Extract the (X, Y) coordinate from the center of the cell holding the provided text.  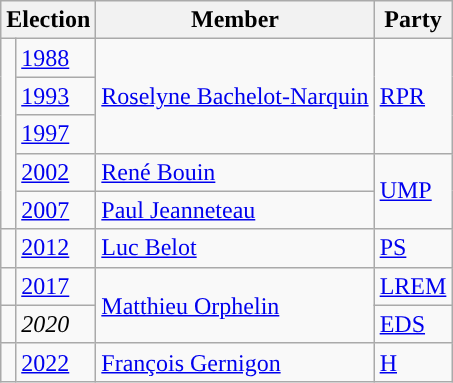
2022 (56, 362)
PS (413, 248)
1988 (56, 58)
1997 (56, 134)
Member (235, 20)
2002 (56, 172)
EDS (413, 324)
Luc Belot (235, 248)
UMP (413, 191)
Party (413, 20)
Roselyne Bachelot-Narquin (235, 96)
2017 (56, 286)
1993 (56, 96)
Paul Jeanneteau (235, 210)
H (413, 362)
François Gernigon (235, 362)
2020 (56, 324)
Election (48, 20)
LREM (413, 286)
2007 (56, 210)
2012 (56, 248)
RPR (413, 96)
Matthieu Orphelin (235, 305)
René Bouin (235, 172)
